From the cell containing the given text, extract its center point as [X, Y] coordinate. 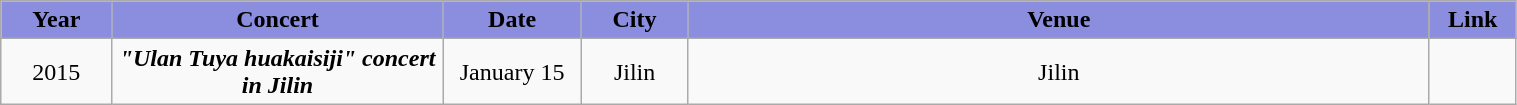
Venue [1058, 20]
Date [512, 20]
Year [56, 20]
"Ulan Tuya huakaisiji" concert in Jilin [278, 72]
2015 [56, 72]
City [634, 20]
January 15 [512, 72]
Link [1472, 20]
Concert [278, 20]
